Identify which cell holds the provided text, then report its [x, y] central coordinate. 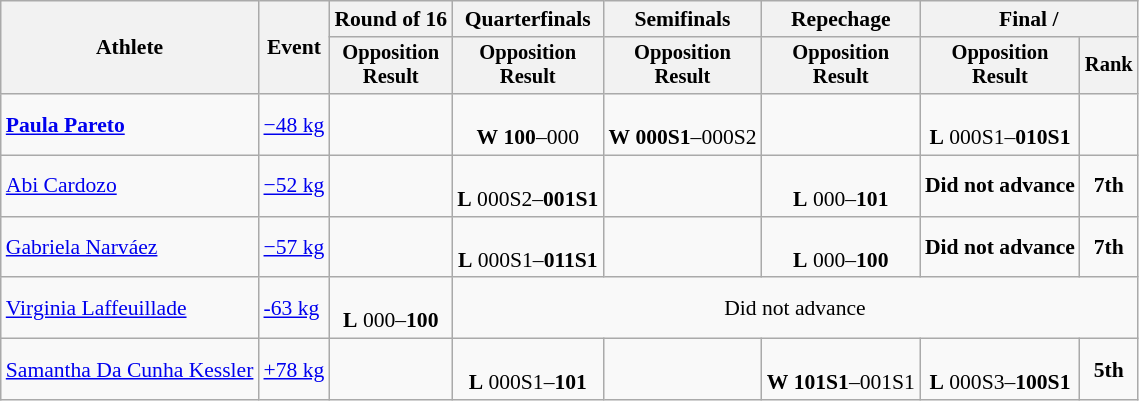
Semifinals [682, 19]
L 000S1–010S1 [1000, 124]
-63 kg [294, 308]
−57 kg [294, 248]
W 000S1–000S2 [682, 124]
L 000S1–011S1 [528, 248]
Virginia Laffeuillade [130, 308]
Athlete [130, 48]
Abi Cardozo [130, 186]
W 101S1–001S1 [841, 370]
5th [1109, 370]
L 000S1–101 [528, 370]
Paula Pareto [130, 124]
−48 kg [294, 124]
Repechage [841, 19]
−52 kg [294, 186]
Round of 16 [390, 19]
Quarterfinals [528, 19]
Event [294, 48]
W 100–000 [528, 124]
Rank [1109, 66]
Gabriela Narváez [130, 248]
Final / [1029, 19]
L 000S3–100S1 [1000, 370]
L 000–101 [841, 186]
+78 kg [294, 370]
L 000S2–001S1 [528, 186]
Samantha Da Cunha Kessler [130, 370]
